Locate the cell with the specified text and output its [x, y] center coordinate. 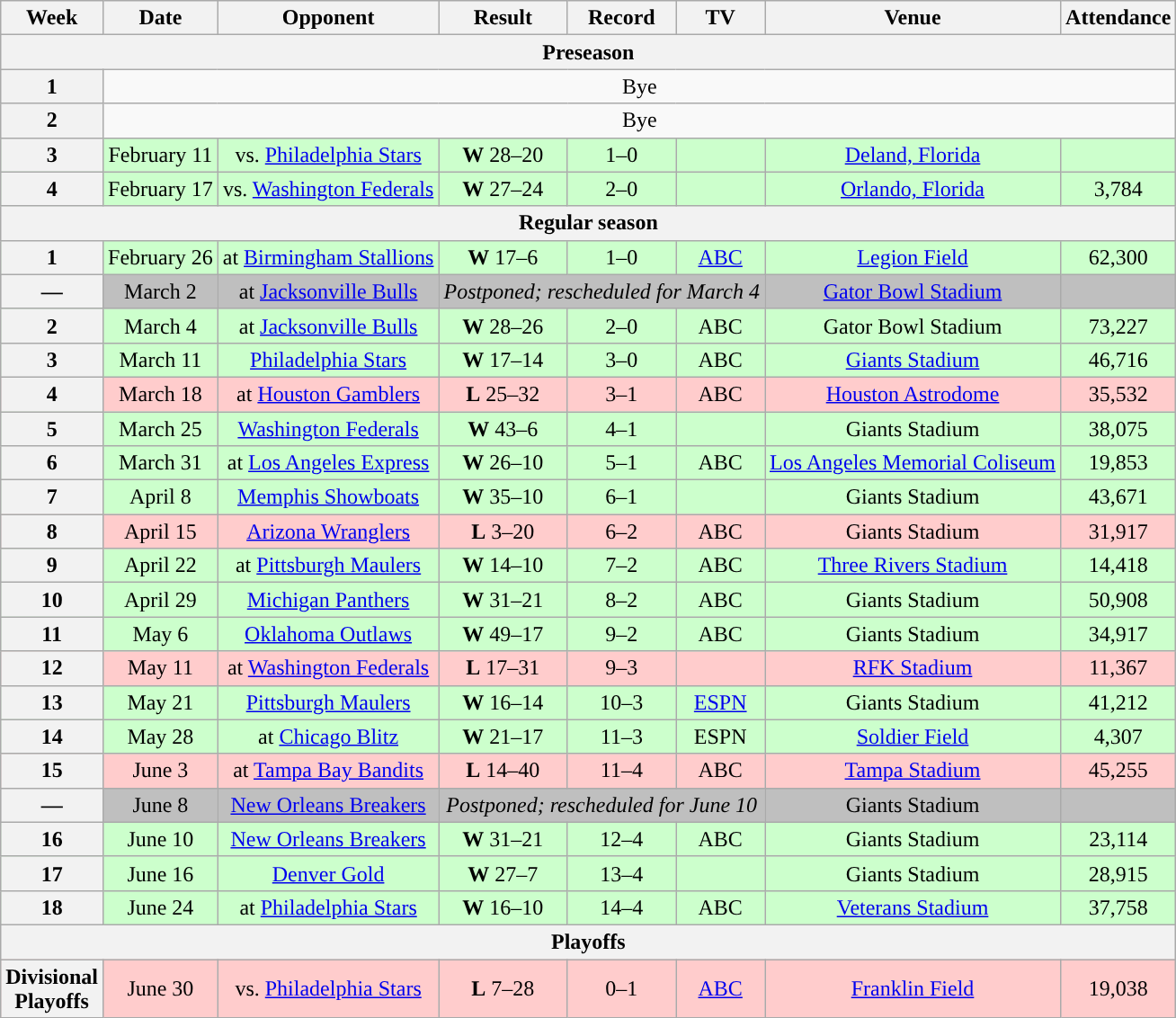
April 15 [161, 531]
6–1 [622, 497]
May 28 [161, 737]
Venue [912, 18]
Record [622, 18]
4–1 [622, 429]
Three Rivers Stadium [912, 566]
L 3–20 [503, 531]
3,784 [1118, 189]
4,307 [1118, 737]
45,255 [1118, 771]
11,367 [1118, 668]
March 18 [161, 394]
3–0 [622, 360]
62,300 [1118, 257]
73,227 [1118, 326]
Tampa Stadium [912, 771]
15 [52, 771]
W 14–10 [503, 566]
Soldier Field [912, 737]
11–4 [622, 771]
W 27–24 [503, 189]
W 26–10 [503, 463]
28,915 [1118, 873]
May 11 [161, 668]
May 21 [161, 702]
vs. Washington Federals [328, 189]
14,418 [1118, 566]
June 10 [161, 839]
5–1 [622, 463]
9–2 [622, 634]
19,038 [1118, 987]
Postponed; rescheduled for March 4 [602, 291]
W 16–14 [503, 702]
W 28–20 [503, 155]
10–3 [622, 702]
L 25–32 [503, 394]
June 24 [161, 907]
February 11 [161, 155]
February 26 [161, 257]
June 30 [161, 987]
Denver Gold [328, 873]
Legion Field [912, 257]
14–4 [622, 907]
13–4 [622, 873]
W 21–17 [503, 737]
at Los Angeles Express [328, 463]
June 16 [161, 873]
Regular season [588, 223]
23,114 [1118, 839]
11 [52, 634]
June 8 [161, 805]
37,758 [1118, 907]
at Washington Federals [328, 668]
17 [52, 873]
6–2 [622, 531]
at Philadelphia Stars [328, 907]
Week [52, 18]
Philadelphia Stars [328, 360]
at Tampa Bay Bandits [328, 771]
W 16–10 [503, 907]
Memphis Showboats [328, 497]
18 [52, 907]
Deland, Florida [912, 155]
TV [721, 18]
Date [161, 18]
L 14–40 [503, 771]
W 43–6 [503, 429]
13 [52, 702]
34,917 [1118, 634]
3–1 [622, 394]
RFK Stadium [912, 668]
5 [52, 429]
W 28–26 [503, 326]
L 7–28 [503, 987]
50,908 [1118, 600]
February 17 [161, 189]
11–3 [622, 737]
DivisionalPlayoffs [52, 987]
at Chicago Blitz [328, 737]
at Birmingham Stallions [328, 257]
46,716 [1118, 360]
April 29 [161, 600]
41,212 [1118, 702]
at Houston Gamblers [328, 394]
Playoffs [588, 942]
W 27–7 [503, 873]
19,853 [1118, 463]
Franklin Field [912, 987]
31,917 [1118, 531]
March 2 [161, 291]
43,671 [1118, 497]
0–1 [622, 987]
W 17–14 [503, 360]
10 [52, 600]
16 [52, 839]
Los Angeles Memorial Coliseum [912, 463]
6 [52, 463]
April 8 [161, 497]
W 35–10 [503, 497]
Attendance [1118, 18]
9 [52, 566]
7–2 [622, 566]
9–3 [622, 668]
14 [52, 737]
March 31 [161, 463]
June 3 [161, 771]
Opponent [328, 18]
L 17–31 [503, 668]
Preseason [588, 52]
March 4 [161, 326]
March 11 [161, 360]
38,075 [1118, 429]
7 [52, 497]
Veterans Stadium [912, 907]
April 22 [161, 566]
Arizona Wranglers [328, 531]
Result [503, 18]
May 6 [161, 634]
W 49–17 [503, 634]
Postponed; rescheduled for June 10 [602, 805]
Houston Astrodome [912, 394]
Pittsburgh Maulers [328, 702]
March 25 [161, 429]
Orlando, Florida [912, 189]
12 [52, 668]
at Pittsburgh Maulers [328, 566]
W 17–6 [503, 257]
12–4 [622, 839]
35,532 [1118, 394]
Washington Federals [328, 429]
8–2 [622, 600]
8 [52, 531]
Michigan Panthers [328, 600]
Oklahoma Outlaws [328, 634]
